Pinpoint the cell where the given text exists, returning its [X, Y] midpoint coordinate. 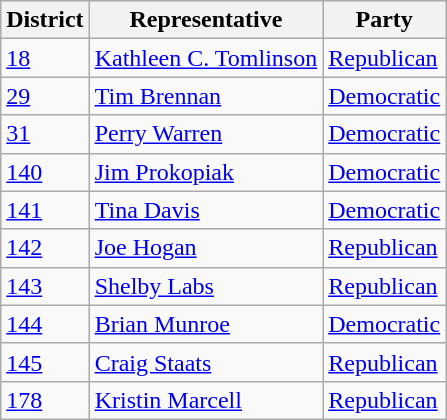
18 [45, 58]
142 [45, 248]
144 [45, 324]
31 [45, 134]
Perry Warren [206, 134]
Brian Munroe [206, 324]
Representative [206, 20]
141 [45, 210]
145 [45, 362]
Kristin Marcell [206, 400]
Party [384, 20]
Joe Hogan [206, 248]
178 [45, 400]
District [45, 20]
140 [45, 172]
143 [45, 286]
Jim Prokopiak [206, 172]
Shelby Labs [206, 286]
Tina Davis [206, 210]
Kathleen C. Tomlinson [206, 58]
Tim Brennan [206, 96]
29 [45, 96]
Craig Staats [206, 362]
